Return (X, Y) of the center of cell containing provided text 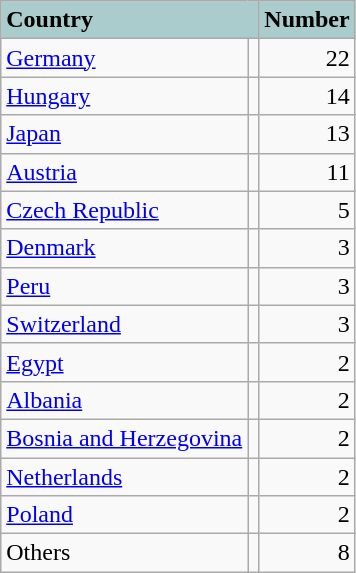
Poland (124, 515)
Albania (124, 400)
11 (307, 172)
Denmark (124, 248)
13 (307, 134)
Hungary (124, 96)
Bosnia and Herzegovina (124, 438)
8 (307, 553)
Egypt (124, 362)
5 (307, 210)
Japan (124, 134)
Country (130, 20)
Czech Republic (124, 210)
Germany (124, 58)
14 (307, 96)
Netherlands (124, 477)
Others (124, 553)
Switzerland (124, 324)
Austria (124, 172)
Number (307, 20)
22 (307, 58)
Peru (124, 286)
